Search for the cell housing the specified text and yield its (x, y) center coordinate. 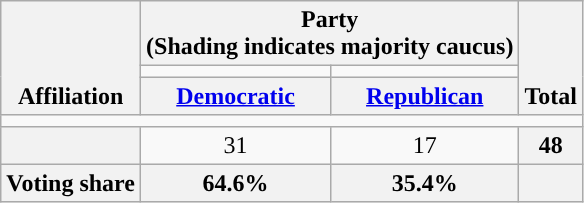
35.4% (425, 183)
64.6% (236, 183)
Total (551, 58)
Affiliation (71, 58)
Party (Shading indicates majority caucus) (330, 34)
48 (551, 145)
Democratic (236, 96)
Voting share (71, 183)
17 (425, 145)
31 (236, 145)
Republican (425, 96)
